Find where the given text appears and provide that cell's center as [x, y] coordinate. 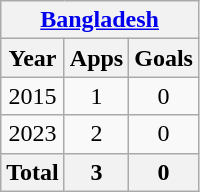
2023 [33, 134]
2 [96, 134]
Year [33, 58]
2015 [33, 96]
3 [96, 172]
1 [96, 96]
Apps [96, 58]
Total [33, 172]
Goals [164, 58]
Bangladesh [100, 20]
